Extract the (x, y) coordinate from the center of the cell holding the provided text.  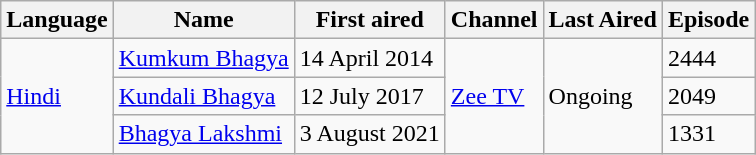
Hindi (57, 96)
Name (204, 20)
Channel (494, 20)
14 April 2014 (370, 58)
3 August 2021 (370, 134)
1331 (708, 134)
First aired (370, 20)
Kumkum Bhagya (204, 58)
2049 (708, 96)
Zee TV (494, 96)
Episode (708, 20)
Kundali Bhagya (204, 96)
Ongoing (602, 96)
2444 (708, 58)
Language (57, 20)
Bhagya Lakshmi (204, 134)
Last Aired (602, 20)
12 July 2017 (370, 96)
